For the text-containing cell, return its midpoint in [x, y] coordinate format. 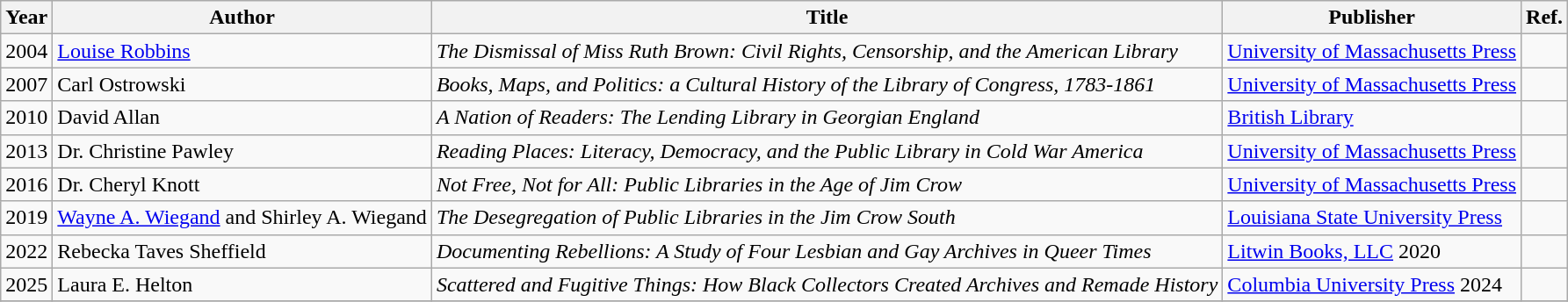
Dr. Cheryl Knott [242, 184]
Louisiana State University Press [1372, 218]
2010 [26, 118]
Wayne A. Wiegand and Shirley A. Wiegand [242, 218]
Year [26, 18]
Rebecka Taves Sheffield [242, 251]
2007 [26, 84]
Dr. Christine Pawley [242, 151]
2019 [26, 218]
Documenting Rebellions: A Study of Four Lesbian and Gay Archives in Queer Times [827, 251]
2016 [26, 184]
The Dismissal of Miss Ruth Brown: Civil Rights, Censorship, and the American Library [827, 51]
Laura E. Helton [242, 284]
2013 [26, 151]
Title [827, 18]
Author [242, 18]
Books, Maps, and Politics: a Cultural History of the Library of Congress, 1783-1861 [827, 84]
2004 [26, 51]
Columbia University Press 2024 [1372, 284]
2025 [26, 284]
A Nation of Readers: The Lending Library in Georgian England [827, 118]
The Desegregation of Public Libraries in the Jim Crow South [827, 218]
Scattered and Fugitive Things: How Black Collectors Created Archives and Remade History [827, 284]
Reading Places: Literacy, Democracy, and the Public Library in Cold War America [827, 151]
2022 [26, 251]
Not Free, Not for All: Public Libraries in the Age of Jim Crow [827, 184]
British Library [1372, 118]
David Allan [242, 118]
Publisher [1372, 18]
Carl Ostrowski [242, 84]
Ref. [1544, 18]
Litwin Books, LLC 2020 [1372, 251]
Louise Robbins [242, 51]
